Pinpoint the cell where the given text exists, returning its [X, Y] midpoint coordinate. 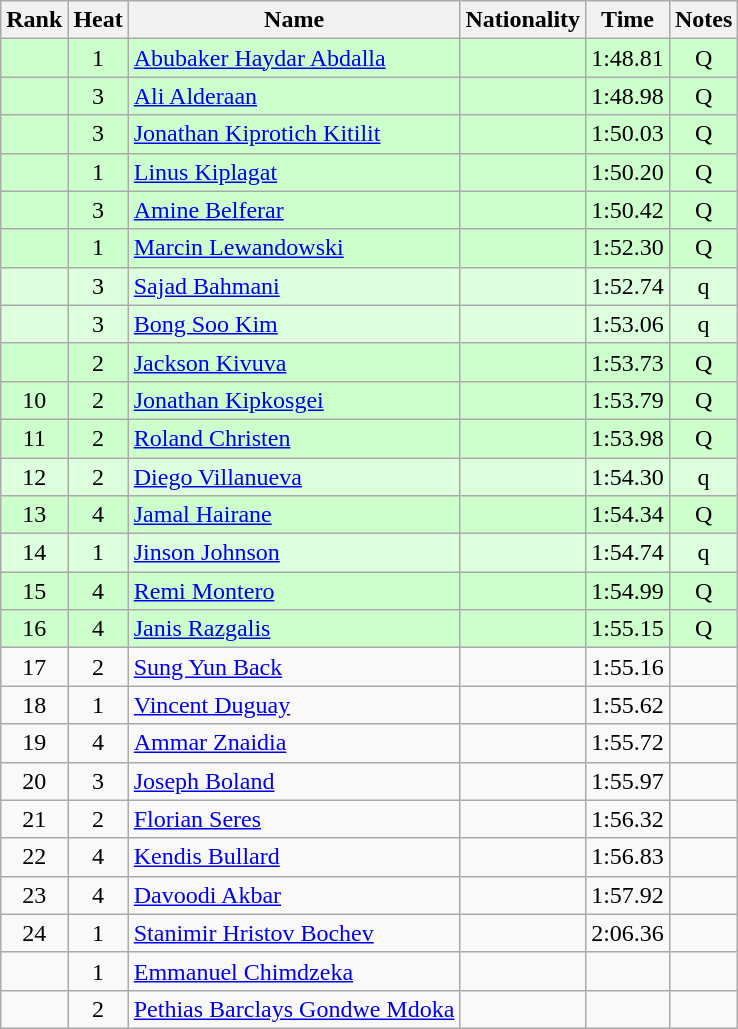
Vincent Duguay [294, 705]
Joseph Boland [294, 781]
Roland Christen [294, 438]
21 [34, 819]
1:53.98 [628, 438]
Jonathan Kipkosgei [294, 400]
1:54.99 [628, 591]
23 [34, 895]
Nationality [523, 20]
10 [34, 400]
Amine Belferar [294, 210]
Abubaker Haydar Abdalla [294, 58]
Name [294, 20]
Jonathan Kiprotich Kitilit [294, 134]
Heat [98, 20]
1:48.98 [628, 96]
Notes [703, 20]
1:53.06 [628, 324]
Diego Villanueva [294, 477]
Florian Seres [294, 819]
1:56.83 [628, 857]
Rank [34, 20]
1:57.92 [628, 895]
Stanimir Hristov Bochev [294, 933]
1:53.73 [628, 362]
1:52.74 [628, 286]
1:55.16 [628, 667]
1:55.72 [628, 743]
Linus Kiplagat [294, 172]
1:55.97 [628, 781]
Time [628, 20]
Kendis Bullard [294, 857]
1:52.30 [628, 248]
11 [34, 438]
1:50.03 [628, 134]
Jamal Hairane [294, 515]
Ammar Znaidia [294, 743]
1:55.15 [628, 629]
Bong Soo Kim [294, 324]
24 [34, 933]
1:54.34 [628, 515]
1:48.81 [628, 58]
Jackson Kivuva [294, 362]
16 [34, 629]
1:50.42 [628, 210]
Davoodi Akbar [294, 895]
1:55.62 [628, 705]
19 [34, 743]
1:53.79 [628, 400]
15 [34, 591]
1:54.74 [628, 553]
Remi Montero [294, 591]
Sung Yun Back [294, 667]
12 [34, 477]
1:56.32 [628, 819]
18 [34, 705]
17 [34, 667]
14 [34, 553]
1:54.30 [628, 477]
13 [34, 515]
Pethias Barclays Gondwe Mdoka [294, 1009]
Marcin Lewandowski [294, 248]
Ali Alderaan [294, 96]
1:50.20 [628, 172]
Janis Razgalis [294, 629]
2:06.36 [628, 933]
22 [34, 857]
Emmanuel Chimdzeka [294, 971]
Sajad Bahmani [294, 286]
20 [34, 781]
Jinson Johnson [294, 553]
